Pinpoint the cell where the given text exists, returning its (X, Y) midpoint coordinate. 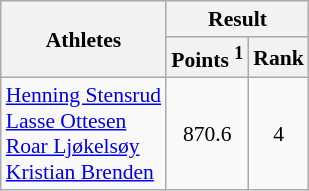
Athletes (84, 40)
4 (278, 134)
Rank (278, 58)
Henning StensrudLasse OttesenRoar LjøkelsøyKristian Brenden (84, 134)
870.6 (207, 134)
Points 1 (207, 58)
Result (238, 19)
